Scan for the cell matching the given text and deliver its [X, Y] coordinate at center. 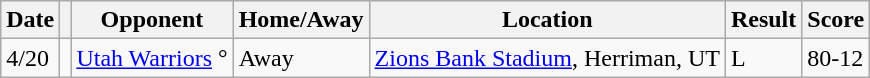
Zions Bank Stadium, Herriman, UT [547, 58]
Location [547, 20]
Away [301, 58]
L [763, 58]
80-12 [836, 58]
Opponent [152, 20]
Utah Warriors ° [152, 58]
Date [30, 20]
Result [763, 20]
Home/Away [301, 20]
Score [836, 20]
4/20 [30, 58]
